Detect which cell encompasses the target text, then output its (X, Y) center coordinate. 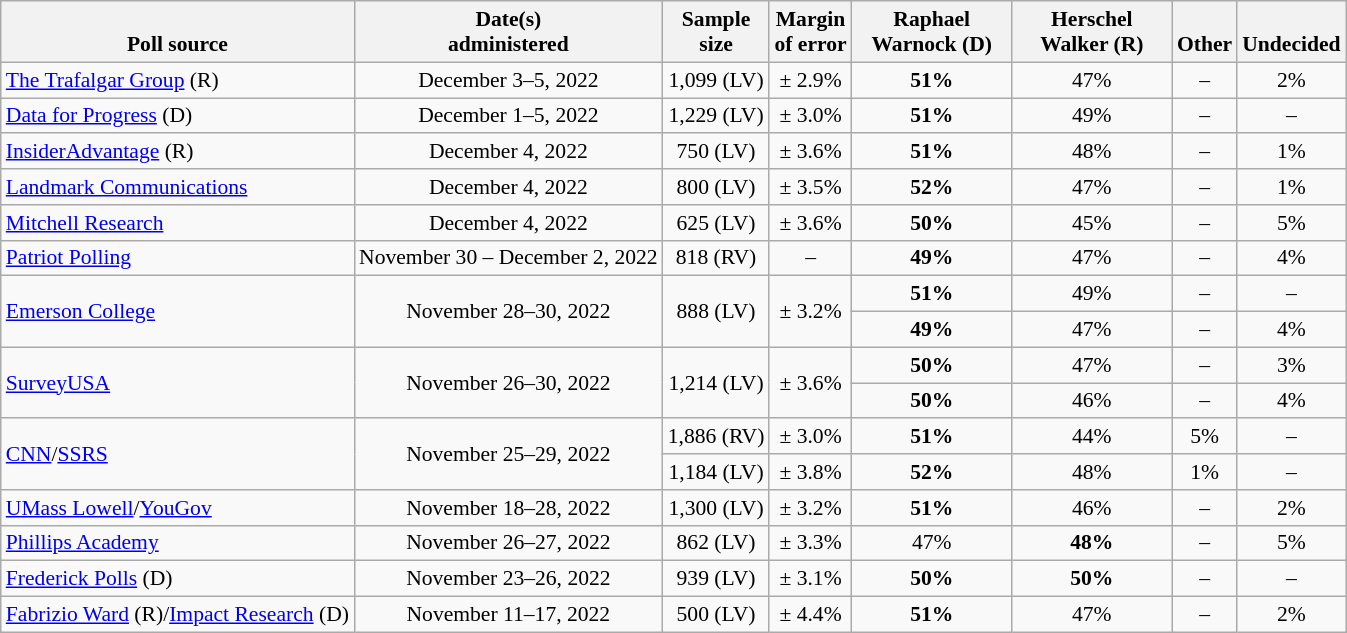
500 (LV) (716, 615)
Mitchell Research (178, 223)
Undecided (1291, 32)
± 3.3% (810, 543)
November 30 – December 2, 2022 (508, 258)
November 28–30, 2022 (508, 312)
Frederick Polls (D) (178, 579)
Samplesize (716, 32)
± 2.9% (810, 80)
November 26–27, 2022 (508, 543)
Patriot Polling (178, 258)
862 (LV) (716, 543)
3% (1291, 365)
Fabrizio Ward (R)/Impact Research (D) (178, 615)
Date(s)administered (508, 32)
800 (LV) (716, 187)
November 26–30, 2022 (508, 382)
888 (LV) (716, 312)
RaphaelWarnock (D) (932, 32)
Landmark Communications (178, 187)
CNN/SSRS (178, 454)
UMass Lowell/YouGov (178, 508)
Poll source (178, 32)
1,099 (LV) (716, 80)
December 3–5, 2022 (508, 80)
45% (1092, 223)
Phillips Academy (178, 543)
44% (1092, 437)
± 4.4% (810, 615)
± 3.8% (810, 472)
1,886 (RV) (716, 437)
Marginof error (810, 32)
625 (LV) (716, 223)
November 23–26, 2022 (508, 579)
818 (RV) (716, 258)
1,214 (LV) (716, 382)
Other (1204, 32)
The Trafalgar Group (R) (178, 80)
Emerson College (178, 312)
Data for Progress (D) (178, 116)
939 (LV) (716, 579)
November 11–17, 2022 (508, 615)
November 25–29, 2022 (508, 454)
± 3.1% (810, 579)
November 18–28, 2022 (508, 508)
1,229 (LV) (716, 116)
HerschelWalker (R) (1092, 32)
1,300 (LV) (716, 508)
1,184 (LV) (716, 472)
SurveyUSA (178, 382)
InsiderAdvantage (R) (178, 152)
750 (LV) (716, 152)
December 1–5, 2022 (508, 116)
± 3.5% (810, 187)
